Detect which cell encompasses the target text, then output its (x, y) center coordinate. 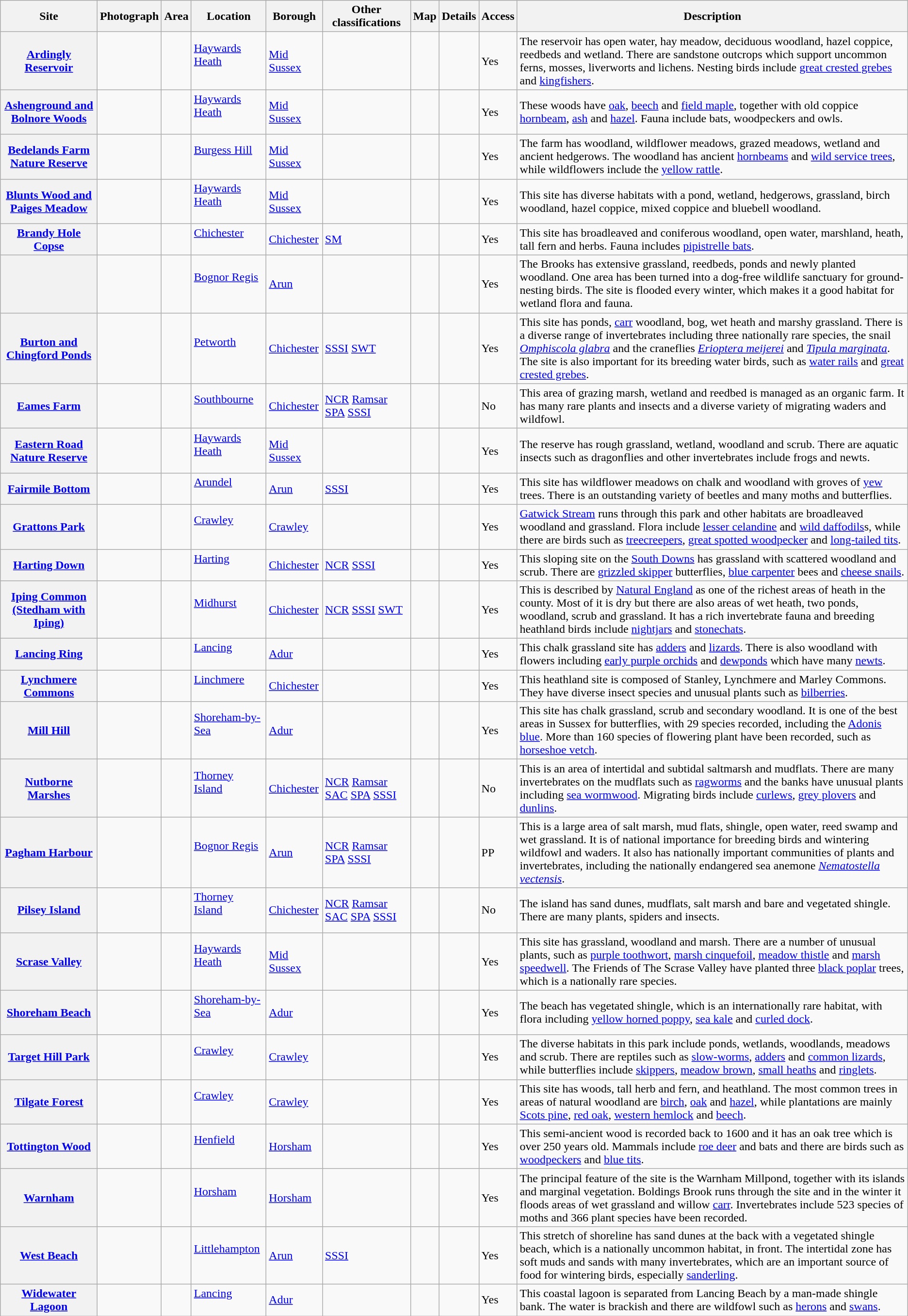
Grattons Park (49, 527)
Warnham (49, 1198)
This heathland site is composed of Stanley, Lynchmere and Marley Commons. They have diverse insect species and unusual plants such as bilberries. (712, 686)
Burton and Chingford Ponds (49, 348)
NCR SSSI SWT (367, 610)
This site has broadleaved and coniferous woodland, open water, marshland, heath, tall fern and herbs. Fauna includes pipistrelle bats. (712, 240)
Pagham Harbour (49, 852)
Borough (294, 16)
Widewater Lagoon (49, 1300)
Lynchmere Commons (49, 686)
Nutborne Marshes (49, 788)
Target Hill Park (49, 1057)
Eames Farm (49, 406)
Details (459, 16)
Mill Hill (49, 730)
Blunts Wood and Paiges Meadow (49, 201)
Shoreham Beach (49, 1012)
Location (229, 16)
Area (177, 16)
Iping Common (Stedham with Iping) (49, 610)
Fairmile Bottom (49, 489)
Description (712, 16)
This site has diverse habitats with a pond, wetland, hedgerows, grassland, birch woodland, hazel coppice, mixed coppice and bluebell woodland. (712, 201)
Midhurst (229, 610)
Henfield (229, 1146)
Bedelands Farm Nature Reserve (49, 157)
Linchmere (229, 686)
Southbourne (229, 406)
Ashenground and Bolnore Woods (49, 112)
West Beach (49, 1255)
Harting Down (49, 564)
Scrase Valley (49, 961)
Eastern Road Nature Reserve (49, 450)
Other classifications (367, 16)
Access (498, 16)
PP (498, 852)
Brandy Hole Copse (49, 240)
The beach has vegetated shingle, which is an internationally rare habitat, with flora including yellow horned poppy, sea kale and curled dock. (712, 1012)
Petworth (229, 348)
Tottington Wood (49, 1146)
SM (367, 240)
Map (425, 16)
Harting (229, 564)
Arundel (229, 489)
Pilsey Island (49, 910)
Ardingly Reservoir (49, 61)
Photograph (130, 16)
Littlehampton (229, 1255)
NCR SSSI (367, 564)
SSSI SWT (367, 348)
These woods have oak, beech and field maple, together with old coppice hornbeam, ash and hazel. Fauna include bats, woodpeckers and owls. (712, 112)
Tilgate Forest (49, 1102)
Lancing Ring (49, 655)
The island has sand dunes, mudflats, salt marsh and bare and vegetated shingle. There are many plants, spiders and insects. (712, 910)
Burgess Hill (229, 157)
Site (49, 16)
